Provide the (x, y) coordinate of the cell's center where the given text is located.  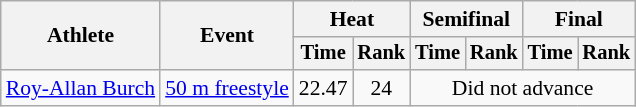
22.47 (324, 88)
50 m freestyle (227, 88)
24 (381, 88)
Athlete (80, 36)
Roy-Allan Burch (80, 88)
Heat (352, 19)
Event (227, 36)
Did not advance (522, 88)
Final (579, 19)
Semifinal (466, 19)
